Determine the (X, Y) coordinate at the center of the cell enclosing the given text.  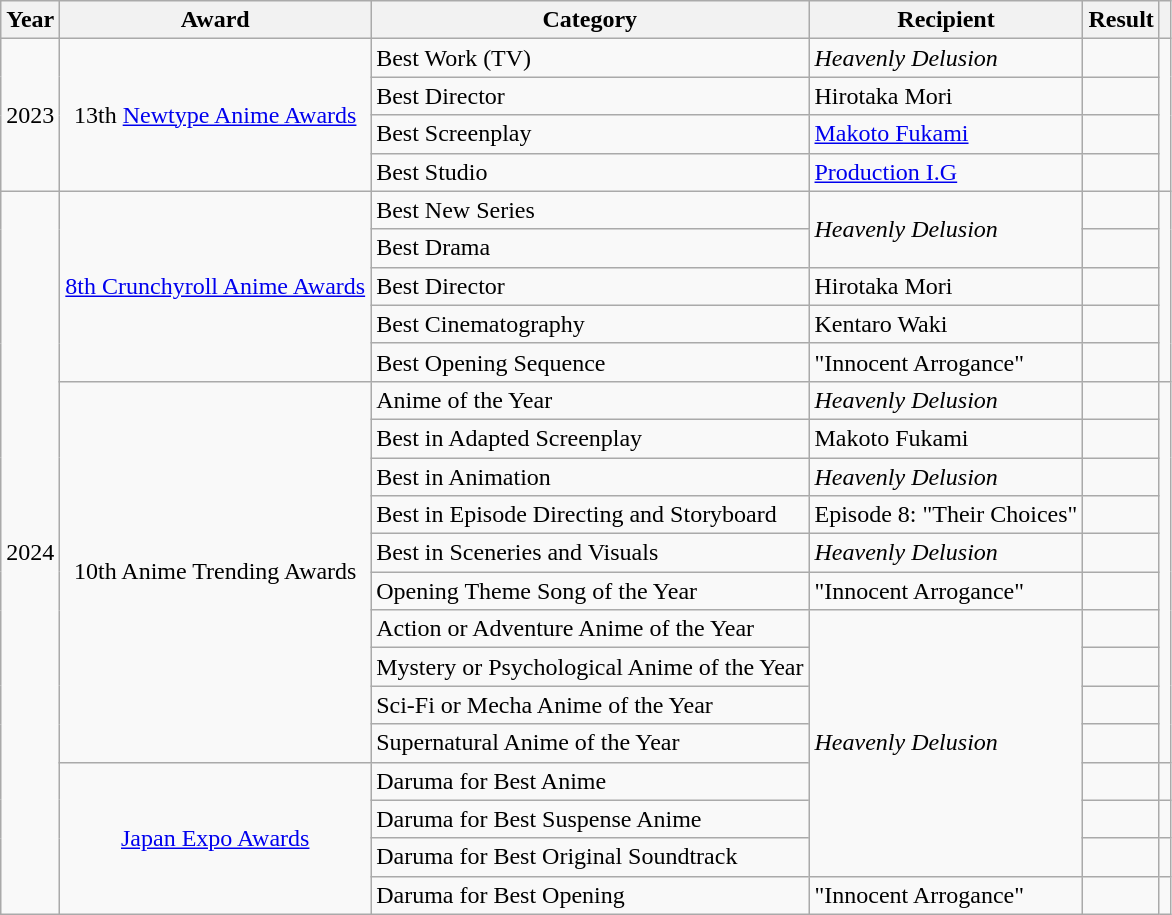
Opening Theme Song of the Year (590, 591)
Kentaro Waki (946, 324)
Best Cinematography (590, 324)
Best in Adapted Screenplay (590, 438)
Award (216, 20)
10th Anime Trending Awards (216, 572)
Daruma for Best Anime (590, 781)
Best in Episode Directing and Storyboard (590, 515)
Best Screenplay (590, 134)
Best Work (TV) (590, 58)
Daruma for Best Suspense Anime (590, 819)
Year (30, 20)
Japan Expo Awards (216, 838)
Best in Sceneries and Visuals (590, 553)
Sci-Fi or Mecha Anime of the Year (590, 705)
13th Newtype Anime Awards (216, 115)
Best in Animation (590, 477)
Supernatural Anime of the Year (590, 743)
Best New Series (590, 210)
Mystery or Psychological Anime of the Year (590, 667)
Action or Adventure Anime of the Year (590, 629)
Daruma for Best Original Soundtrack (590, 857)
Recipient (946, 20)
Best Opening Sequence (590, 362)
Anime of the Year (590, 400)
2023 (30, 115)
2024 (30, 552)
Daruma for Best Opening (590, 895)
Production I.G (946, 172)
Category (590, 20)
Best Studio (590, 172)
8th Crunchyroll Anime Awards (216, 286)
Best Drama (590, 248)
Episode 8: "Their Choices" (946, 515)
Result (1121, 20)
